Provide the (x, y) coordinate of the cell's center where the given text is located.  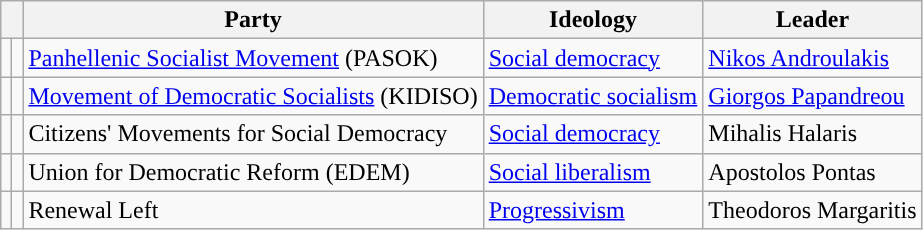
Ideology (593, 20)
Nikos Androulakis (812, 58)
Union for Democratic Reform (EDEM) (253, 172)
Panhellenic Socialist Movement (PASOK) (253, 58)
Leader (812, 20)
Progressivism (593, 210)
Theodoros Margaritis (812, 210)
Citizens' Movements for Social Democracy (253, 134)
Mihalis Halaris (812, 134)
Social liberalism (593, 172)
Democratic socialism (593, 96)
Movement of Democratic Socialists (KIDISO) (253, 96)
Giorgos Papandreou (812, 96)
Renewal Left (253, 210)
Apostolos Pontas (812, 172)
Party (253, 20)
